Find where the given text appears and provide that cell's center as (x, y) coordinate. 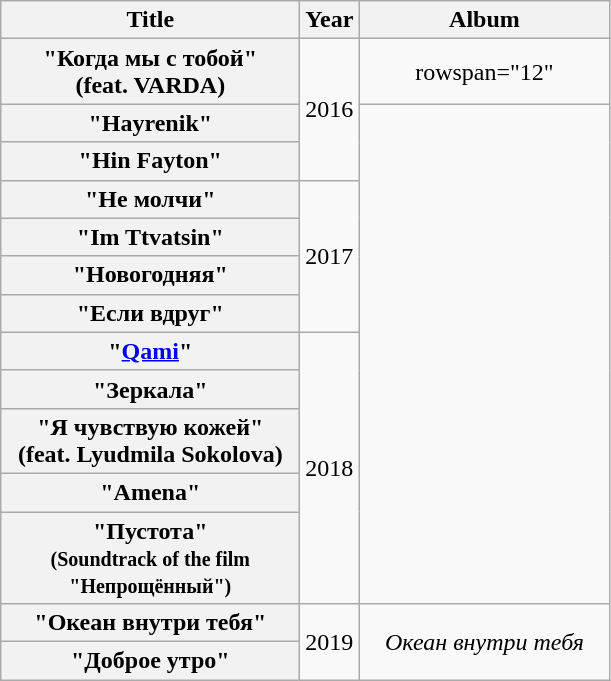
"Зеркала" (150, 389)
"Im Ttvatsin" (150, 237)
"Hayrenik" (150, 123)
"Я чувствую кожей"(feat. Lyudmila Sokolova) (150, 440)
"Hin Fayton" (150, 161)
"Amena" (150, 492)
"Доброе утро" (150, 661)
Океан внутри тебя (484, 642)
"Если вдруг" (150, 313)
Year (330, 20)
"Qami" (150, 351)
"Пустота"(Soundtrack of the film "Непрощённый") (150, 558)
2016 (330, 110)
"Океан внутри тебя" (150, 623)
2019 (330, 642)
"Не молчи" (150, 199)
"Новогодняя" (150, 275)
2017 (330, 256)
rowspan="12" (484, 72)
2018 (330, 468)
Album (484, 20)
Title (150, 20)
"Когда мы с тобой"(feat. VARDA) (150, 72)
